Scan for the cell matching the given text and deliver its (x, y) coordinate at center. 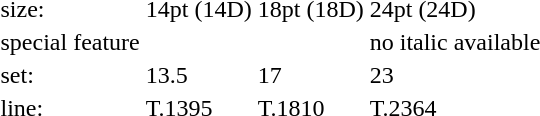
17 (310, 75)
13.5 (198, 75)
